For the text-containing cell, return its midpoint in [x, y] coordinate format. 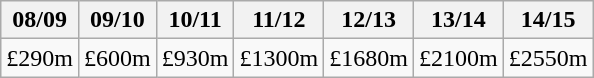
09/10 [117, 20]
£290m [40, 58]
£1300m [279, 58]
£600m [117, 58]
£2100m [458, 58]
08/09 [40, 20]
11/12 [279, 20]
12/13 [369, 20]
13/14 [458, 20]
14/15 [548, 20]
£930m [195, 58]
10/11 [195, 20]
£2550m [548, 58]
£1680m [369, 58]
